Output the [x, y] coordinate of the center of the cell containing the given text.  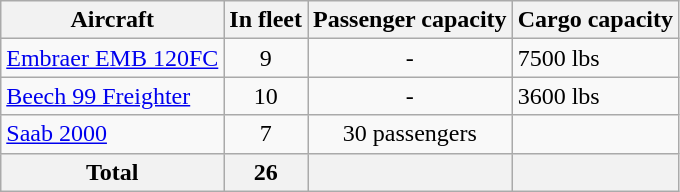
3600 lbs [595, 96]
Total [112, 172]
10 [266, 96]
In fleet [266, 20]
26 [266, 172]
30 passengers [410, 134]
9 [266, 58]
7500 lbs [595, 58]
Aircraft [112, 20]
Saab 2000 [112, 134]
Cargo capacity [595, 20]
Beech 99 Freighter [112, 96]
7 [266, 134]
Embraer EMB 120FC [112, 58]
Passenger capacity [410, 20]
